Identify which cell holds the provided text, then report its [x, y] central coordinate. 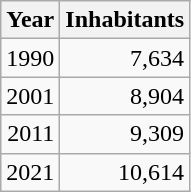
2011 [30, 134]
2021 [30, 172]
Year [30, 20]
Inhabitants [125, 20]
9,309 [125, 134]
1990 [30, 58]
10,614 [125, 172]
2001 [30, 96]
8,904 [125, 96]
7,634 [125, 58]
